From the cell containing the given text, extract its center point as (x, y) coordinate. 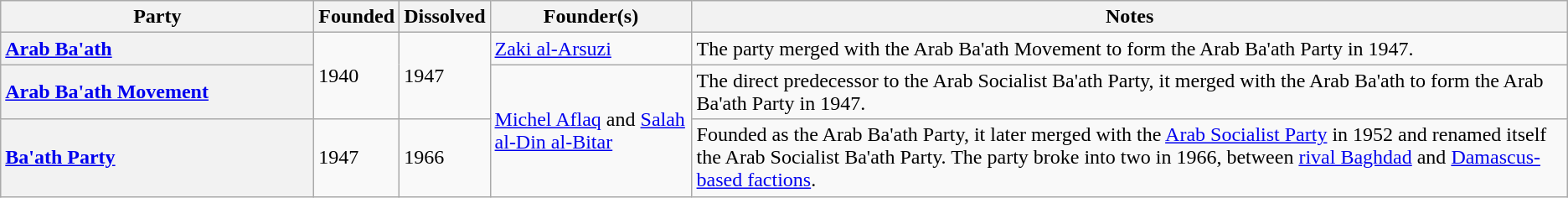
The direct predecessor to the Arab Socialist Ba'ath Party, it merged with the Arab Ba'ath to form the Arab Ba'ath Party in 1947. (1129, 92)
Founder(s) (591, 17)
1940 (357, 76)
Arab Ba'ath (157, 49)
1966 (445, 158)
Ba'ath Party (157, 158)
Michel Aflaq and Salah al-Din al-Bitar (591, 131)
The party merged with the Arab Ba'ath Movement to form the Arab Ba'ath Party in 1947. (1129, 49)
Dissolved (445, 17)
Founded (357, 17)
Arab Ba'ath Movement (157, 92)
Zaki al-Arsuzi (591, 49)
Notes (1129, 17)
Party (157, 17)
